Extract the (X, Y) coordinate from the center of the cell holding the provided text.  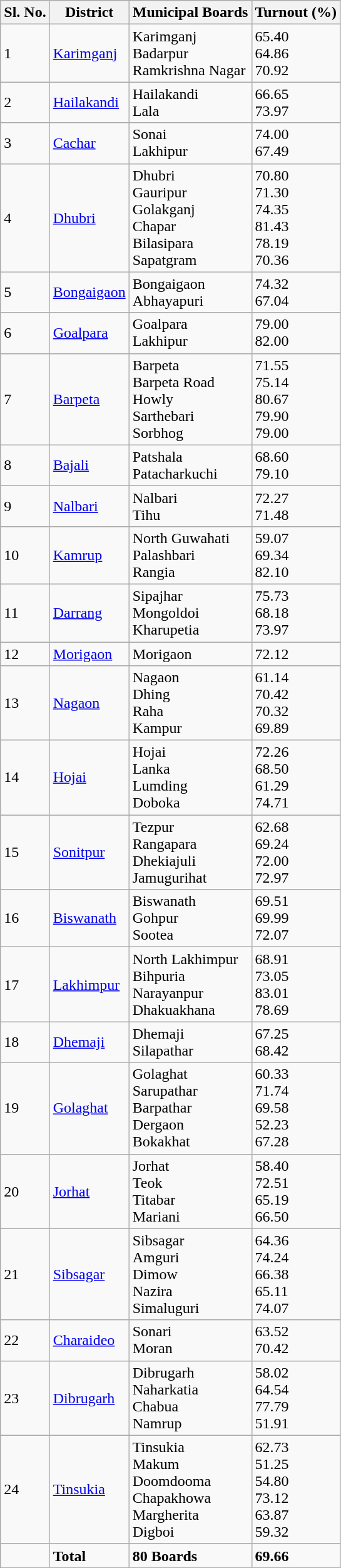
69.5169.9972.07 (296, 918)
20 (25, 1192)
GolaghatSarupatharBarpatharDergaonBokakhat (190, 1108)
69.66 (296, 1555)
Dhemaji (89, 1042)
75.7368.1873.97 (296, 613)
SipajharMongoldoiKharupetia (190, 613)
16 (25, 918)
7 (25, 399)
80 Boards (190, 1555)
60.3371.7469.5852.2367.28 (296, 1108)
Karimganj (89, 53)
63.5270.42 (296, 1341)
9 (25, 506)
72.12 (296, 653)
71.5575.1480.6779.9079.00 (296, 399)
22 (25, 1341)
BongaigaonAbhayapuri (190, 292)
TinsukiaMakumDoomdoomaChapakhowaMargheritaDigboi (190, 1490)
Hailakandi (89, 103)
Bajali (89, 465)
Dhubri (89, 218)
8 (25, 465)
PatshalaPatacharkuchi (190, 465)
BarpetaBarpeta RoadHowlySarthebariSorbhog (190, 399)
DhubriGauripurGolakganjChaparBilasiparaSapatgram (190, 218)
13 (25, 703)
17 (25, 985)
North LakhimpurBihpuriaNarayanpurDhakuakhana (190, 985)
68.9173.0583.0178.69 (296, 985)
Cachar (89, 143)
Kamrup (89, 555)
3 (25, 143)
59.0769.3482.10 (296, 555)
Darrang (89, 613)
66.6573.97 (296, 103)
74.0067.49 (296, 143)
6 (25, 333)
Charaideo (89, 1341)
15 (25, 852)
62.6869.2472.0072.97 (296, 852)
Jorhat (89, 1192)
61.1470.4270.3269.89 (296, 703)
Sonitpur (89, 852)
58.0264.5477.7951.91 (296, 1398)
74.3267.04 (296, 292)
24 (25, 1490)
4 (25, 218)
Nalbari (89, 506)
5 (25, 292)
18 (25, 1042)
11 (25, 613)
21 (25, 1274)
JorhatTeokTitabarMariani (190, 1192)
64.3674.2466.3865.1174.07 (296, 1274)
67.2568.42 (296, 1042)
SonaiLakhipur (190, 143)
68.6079.10 (296, 465)
2 (25, 103)
Total (89, 1555)
DhemajiSilapathar (190, 1042)
72.2668.5061.2974.71 (296, 778)
SonariMoran (190, 1341)
Lakhimpur (89, 985)
23 (25, 1398)
NalbariTihu (190, 506)
SibsagarAmguriDimowNaziraSimaluguri (190, 1274)
Sibsagar (89, 1274)
72.2771.48 (296, 506)
Barpeta (89, 399)
HailakandiLala (190, 103)
TezpurRangaparaDhekiajuliJamugurihat (190, 852)
65.4064.8670.92 (296, 53)
Sl. No. (25, 13)
62.7351.2554.8073.1263.8759.32 (296, 1490)
1 (25, 53)
Biswanath (89, 918)
14 (25, 778)
KarimganjBadarpurRamkrishna Nagar (190, 53)
Turnout (%) (296, 13)
North GuwahatiPalashbariRangia (190, 555)
DibrugarhNaharkatiaChabuaNamrup (190, 1398)
Dibrugarh (89, 1398)
19 (25, 1108)
12 (25, 653)
BiswanathGohpurSootea (190, 918)
10 (25, 555)
79.0082.00 (296, 333)
Nagaon (89, 703)
Municipal Boards (190, 13)
70.8071.3074.3581.4378.1970.36 (296, 218)
Bongaigaon (89, 292)
NagaonDhingRahaKampur (190, 703)
Hojai (89, 778)
58.4072.5165.1966.50 (296, 1192)
HojaiLankaLumdingDoboka (190, 778)
Golaghat (89, 1108)
GoalparaLakhipur (190, 333)
District (89, 13)
Tinsukia (89, 1490)
Goalpara (89, 333)
